From the cell containing the given text, extract its center point as (x, y) coordinate. 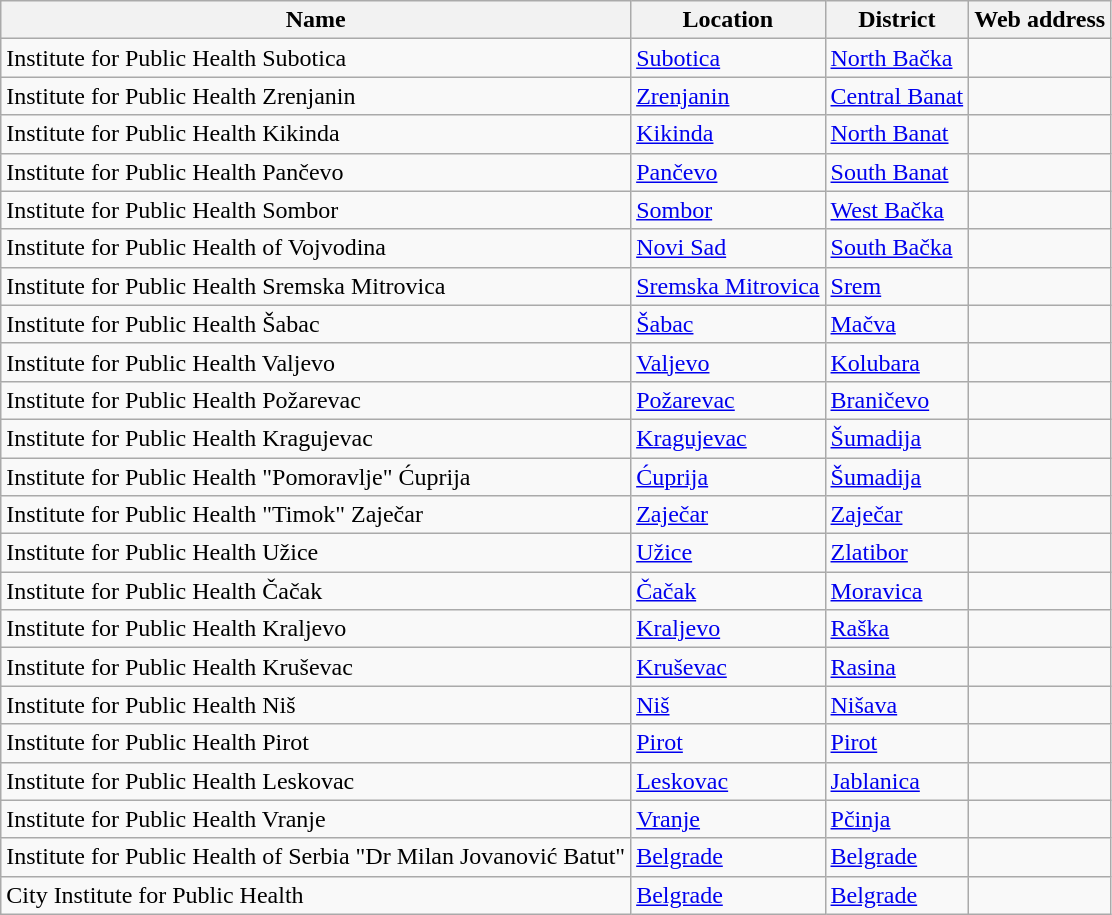
Jablanica (897, 781)
Institute for Public Health Požarevac (316, 400)
Institute for Public Health Niš (316, 705)
Institute for Public Health Leskovac (316, 781)
Location (728, 20)
Nišava (897, 705)
Institute for Public Health Vranje (316, 819)
Kragujevac (728, 438)
Institute for Public Health Subotica (316, 58)
Sremska Mitrovica (728, 286)
Srem (897, 286)
Mačva (897, 324)
Moravica (897, 591)
Name (316, 20)
Institute for Public Health "Timok" Zaječar (316, 515)
Novi Sad (728, 248)
Institute for Public Health Kraljevo (316, 629)
Leskovac (728, 781)
Institute for Public Health Kikinda (316, 134)
Pančevo (728, 172)
Institute for Public Health Pančevo (316, 172)
Institute for Public Health Sombor (316, 210)
City Institute for Public Health (316, 895)
Čačak (728, 591)
Vranje (728, 819)
Central Banat (897, 96)
Institute for Public Health Zrenjanin (316, 96)
South Banat (897, 172)
Institute for Public Health Šabac (316, 324)
Institute for Public Health Pirot (316, 743)
Požarevac (728, 400)
Institute for Public Health of Serbia "Dr Milan Jovanović Batut" (316, 857)
Niš (728, 705)
District (897, 20)
Pčinja (897, 819)
Institute for Public Health Sremska Mitrovica (316, 286)
Zlatibor (897, 553)
Institute for Public Health Kragujevac (316, 438)
Kraljevo (728, 629)
Institute for Public Health "Pomoravlje" Ćuprija (316, 477)
Sombor (728, 210)
Užice (728, 553)
Kruševac (728, 667)
Braničevo (897, 400)
Kolubara (897, 362)
Ćuprija (728, 477)
Raška (897, 629)
North Banat (897, 134)
Institute for Public Health of Vojvodina (316, 248)
South Bačka (897, 248)
Institute for Public Health Kruševac (316, 667)
Subotica (728, 58)
Rasina (897, 667)
Valjevo (728, 362)
Institute for Public Health Užice (316, 553)
Institute for Public Health Valjevo (316, 362)
Šabac (728, 324)
West Bačka (897, 210)
Institute for Public Health Čačak (316, 591)
Zrenjanin (728, 96)
Web address (1040, 20)
Kikinda (728, 134)
North Bačka (897, 58)
